Search for the cell housing the specified text and yield its (x, y) center coordinate. 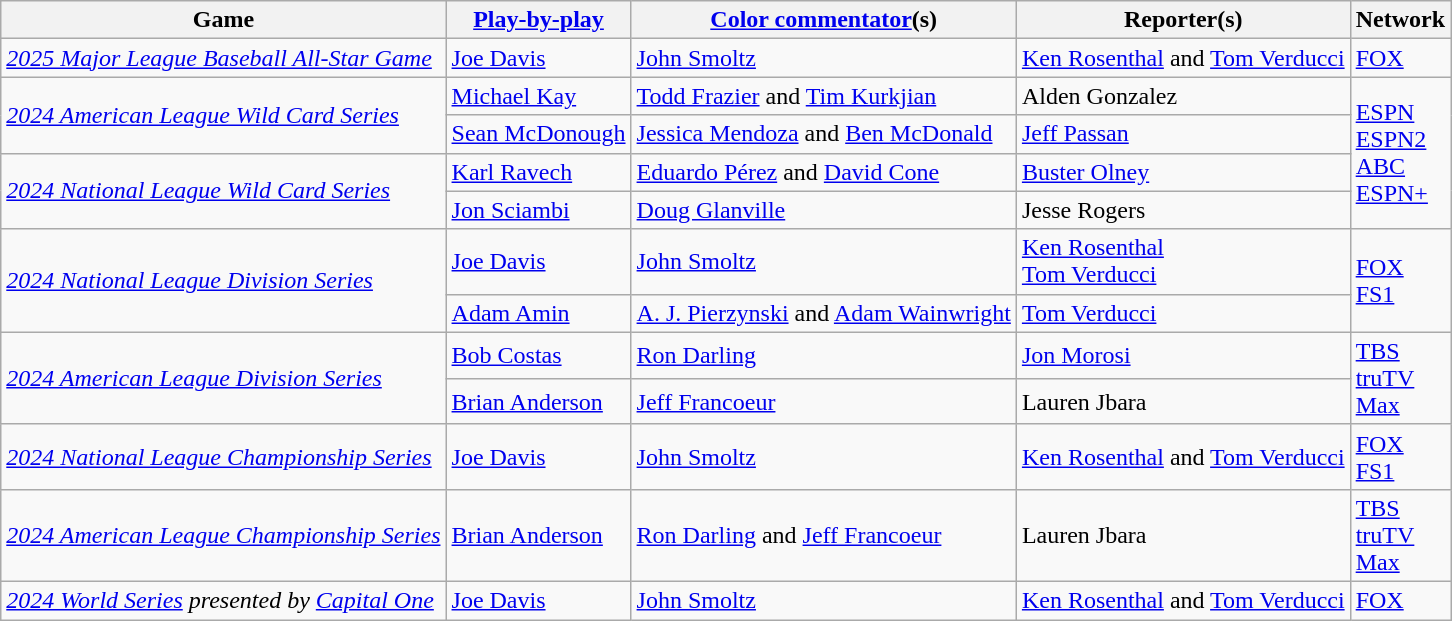
Ron Darling (824, 355)
Jon Morosi (1183, 355)
Jeff Francoeur (824, 401)
2024 National League Championship Series (224, 456)
Network (1400, 20)
2025 Major League Baseball All-Star Game (224, 58)
Doug Glanville (824, 210)
2024 National League Division Series (224, 280)
Alden Gonzalez (1183, 96)
Michael Kay (538, 96)
Color commentator(s) (824, 20)
2024 American League Championship Series (224, 535)
Jon Sciambi (538, 210)
2024 American League Division Series (224, 378)
2024 World Series presented by Capital One (224, 600)
Tom Verducci (1183, 313)
Eduardo Pérez and David Cone (824, 172)
Jeff Passan (1183, 134)
Play-by-play (538, 20)
Bob Costas (538, 355)
Karl Ravech (538, 172)
2024 National League Wild Card Series (224, 191)
Todd Frazier and Tim Kurkjian (824, 96)
Reporter(s) (1183, 20)
Buster Olney (1183, 172)
Jesse Rogers (1183, 210)
Jessica Mendoza and Ben McDonald (824, 134)
ESPNESPN2ABCESPN+ (1400, 153)
Adam Amin (538, 313)
Sean McDonough (538, 134)
Ken Rosenthal Tom Verducci (1183, 262)
A. J. Pierzynski and Adam Wainwright (824, 313)
Ron Darling and Jeff Francoeur (824, 535)
2024 American League Wild Card Series (224, 115)
Game (224, 20)
